For the text-containing cell, return its midpoint in (X, Y) coordinate format. 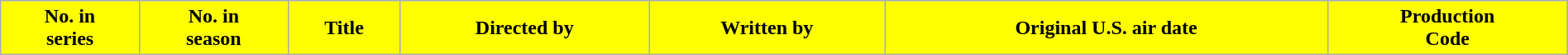
Title (344, 28)
ProductionCode (1447, 28)
No. inseason (213, 28)
Directed by (524, 28)
Written by (767, 28)
No. inseries (70, 28)
Original U.S. air date (1107, 28)
